Output the (X, Y) coordinate of the center of the cell containing the given text.  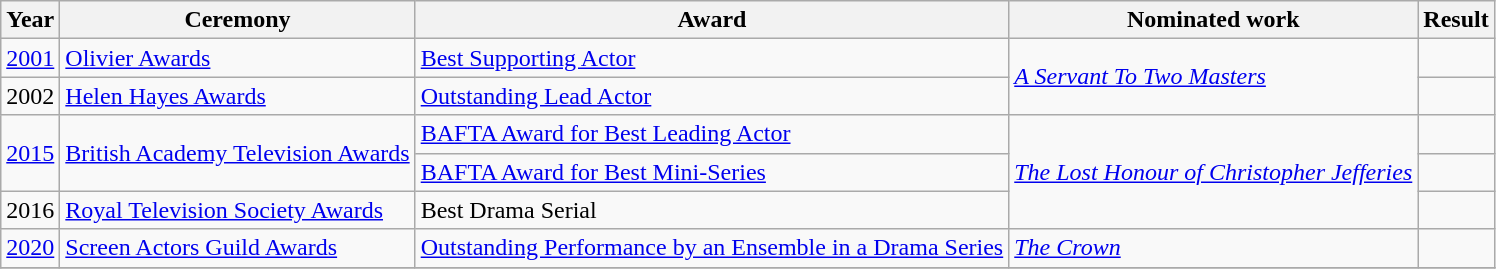
Best Supporting Actor (712, 58)
Nominated work (1214, 20)
BAFTA Award for Best Leading Actor (712, 134)
British Academy Television Awards (238, 153)
Royal Television Society Awards (238, 210)
Result (1456, 20)
Helen Hayes Awards (238, 96)
Year (30, 20)
Outstanding Performance by an Ensemble in a Drama Series (712, 248)
The Crown (1214, 248)
2020 (30, 248)
2002 (30, 96)
The Lost Honour of Christopher Jefferies (1214, 172)
2015 (30, 153)
2016 (30, 210)
BAFTA Award for Best Mini-Series (712, 172)
Best Drama Serial (712, 210)
A Servant To Two Masters (1214, 77)
Olivier Awards (238, 58)
2001 (30, 58)
Award (712, 20)
Outstanding Lead Actor (712, 96)
Ceremony (238, 20)
Screen Actors Guild Awards (238, 248)
